Return [X, Y] of the center of cell containing provided text 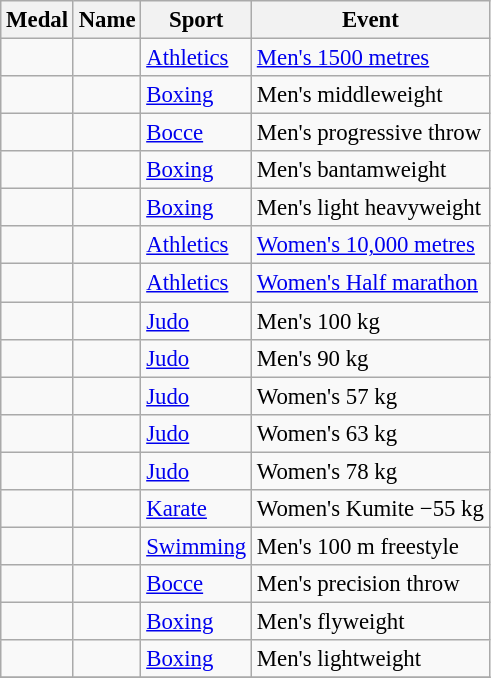
Women's 63 kg [371, 433]
Name [107, 20]
Men's bantamweight [371, 170]
Men's middleweight [371, 95]
Medal [38, 20]
Women's 57 kg [371, 396]
Men's lightweight [371, 659]
Men's progressive throw [371, 133]
Sport [196, 20]
Women's Kumite −55 kg [371, 509]
Event [371, 20]
Men's 100 kg [371, 321]
Men's precision throw [371, 584]
Men's 100 m freestyle [371, 546]
Men's 1500 metres [371, 58]
Women's 10,000 metres [371, 245]
Men's flyweight [371, 621]
Men's 90 kg [371, 358]
Men's light heavyweight [371, 208]
Women's 78 kg [371, 471]
Swimming [196, 546]
Women's Half marathon [371, 283]
Karate [196, 509]
